Output the [x, y] coordinate of the center of the cell containing the given text.  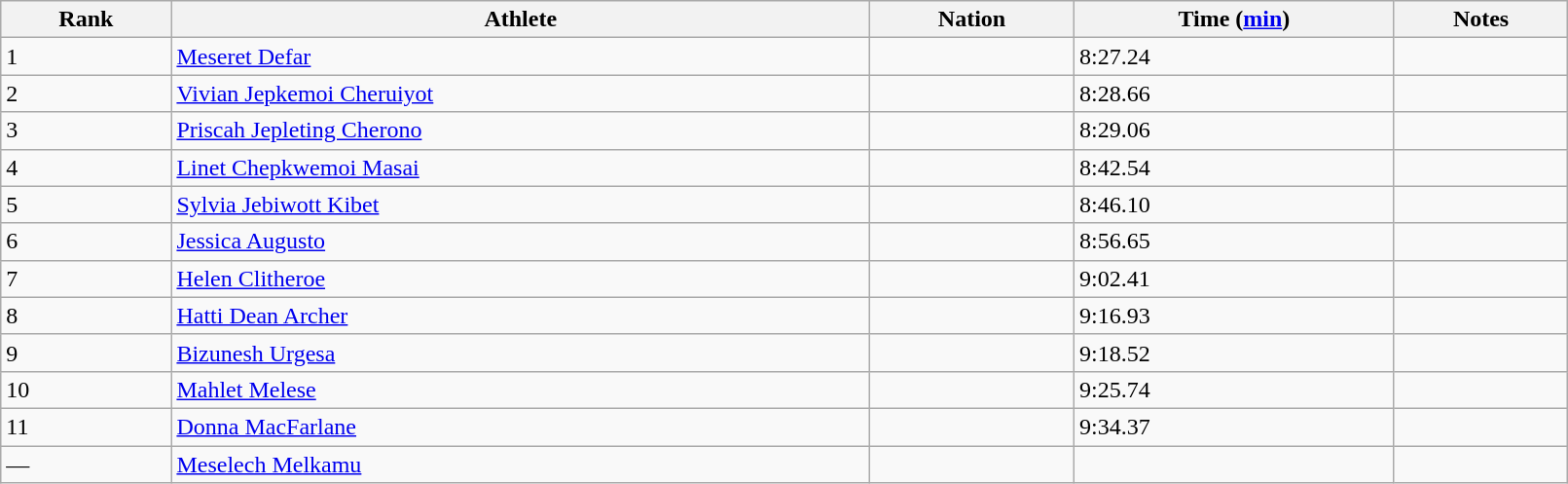
5 [86, 205]
Vivian Jepkemoi Cheruiyot [521, 93]
— [86, 465]
Hatti Dean Archer [521, 316]
Time (min) [1234, 19]
Helen Clitheroe [521, 279]
8:42.54 [1234, 168]
Linet Chepkwemoi Masai [521, 168]
9:02.41 [1234, 279]
Nation [972, 19]
9:34.37 [1234, 427]
8:29.06 [1234, 130]
8:28.66 [1234, 93]
9:16.93 [1234, 316]
Priscah Jepleting Cherono [521, 130]
Sylvia Jebiwott Kibet [521, 205]
Rank [86, 19]
9:25.74 [1234, 390]
3 [86, 130]
6 [86, 242]
Mahlet Melese [521, 390]
8:46.10 [1234, 205]
1 [86, 56]
8:27.24 [1234, 56]
9:18.52 [1234, 353]
11 [86, 427]
Meselech Melkamu [521, 465]
8:56.65 [1234, 242]
7 [86, 279]
10 [86, 390]
8 [86, 316]
Notes [1481, 19]
Athlete [521, 19]
Donna MacFarlane [521, 427]
9 [86, 353]
2 [86, 93]
Jessica Augusto [521, 242]
4 [86, 168]
Meseret Defar [521, 56]
Bizunesh Urgesa [521, 353]
